Capture the cell that displays the provided text and extract its (x, y) central coordinate. 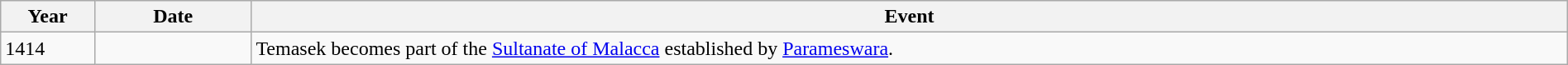
Year (48, 17)
1414 (48, 48)
Event (910, 17)
Temasek becomes part of the Sultanate of Malacca established by Parameswara. (910, 48)
Date (172, 17)
